Output the [X, Y] coordinate of the center of the cell containing the given text.  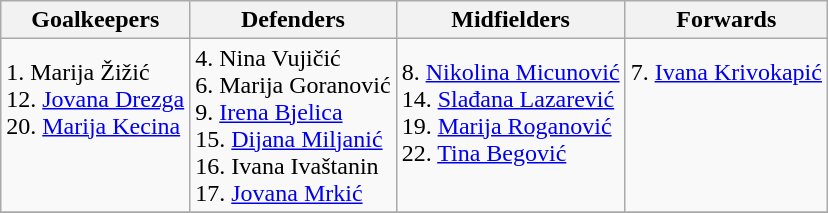
1. Marija Žižić 12. Jovana Drezga 20. Marija Kecina [96, 126]
Midfielders [510, 20]
7. Ivana Krivokapić [726, 126]
Forwards [726, 20]
Goalkeepers [96, 20]
4. Nina Vujičić 6. Marija Goranović 9. Irena Bjelica 15. Dijana Miljanić 16. Ivana Ivaštanin 17. Jovana Mrkić [293, 126]
8. Nikolina Micunović 14. Slađana Lazarević 19. Marija Roganović 22. Tina Begović [510, 126]
Defenders [293, 20]
